Pinpoint the cell where the given text exists, returning its [X, Y] midpoint coordinate. 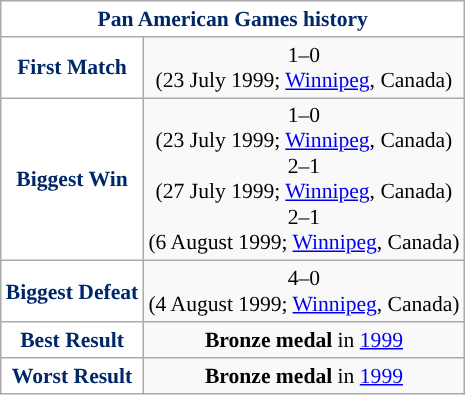
Biggest Win [72, 180]
Biggest Defeat [72, 292]
Worst Result [72, 376]
Best Result [72, 340]
Pan American Games history [233, 19]
1–0 (23 July 1999; Winnipeg, Canada) [304, 68]
1–0 (23 July 1999; Winnipeg, Canada) 2–1 (27 July 1999; Winnipeg, Canada) 2–1 (6 August 1999; Winnipeg, Canada) [304, 180]
4–0 (4 August 1999; Winnipeg, Canada) [304, 292]
First Match [72, 68]
